Extract the (x, y) coordinate from the center of the cell holding the provided text.  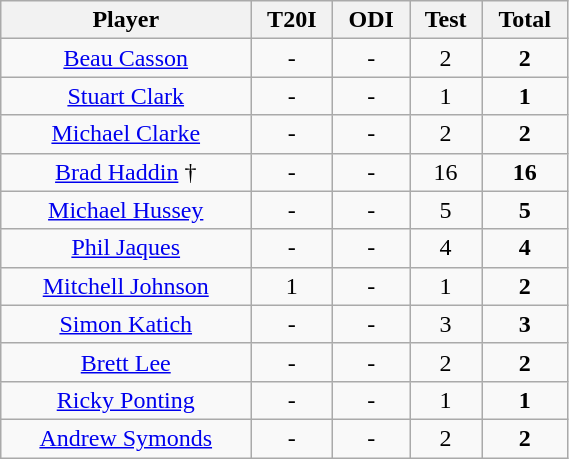
Player (126, 20)
Total (525, 20)
Simon Katich (126, 324)
Ricky Ponting (126, 400)
Mitchell Johnson (126, 286)
Michael Clarke (126, 134)
Brett Lee (126, 362)
Beau Casson (126, 58)
Brad Haddin † (126, 172)
Test (446, 20)
Andrew Symonds (126, 438)
Stuart Clark (126, 96)
T20I (292, 20)
Phil Jaques (126, 248)
Michael Hussey (126, 210)
ODI (372, 20)
